Locate the cell with the specified text and output its [x, y] center coordinate. 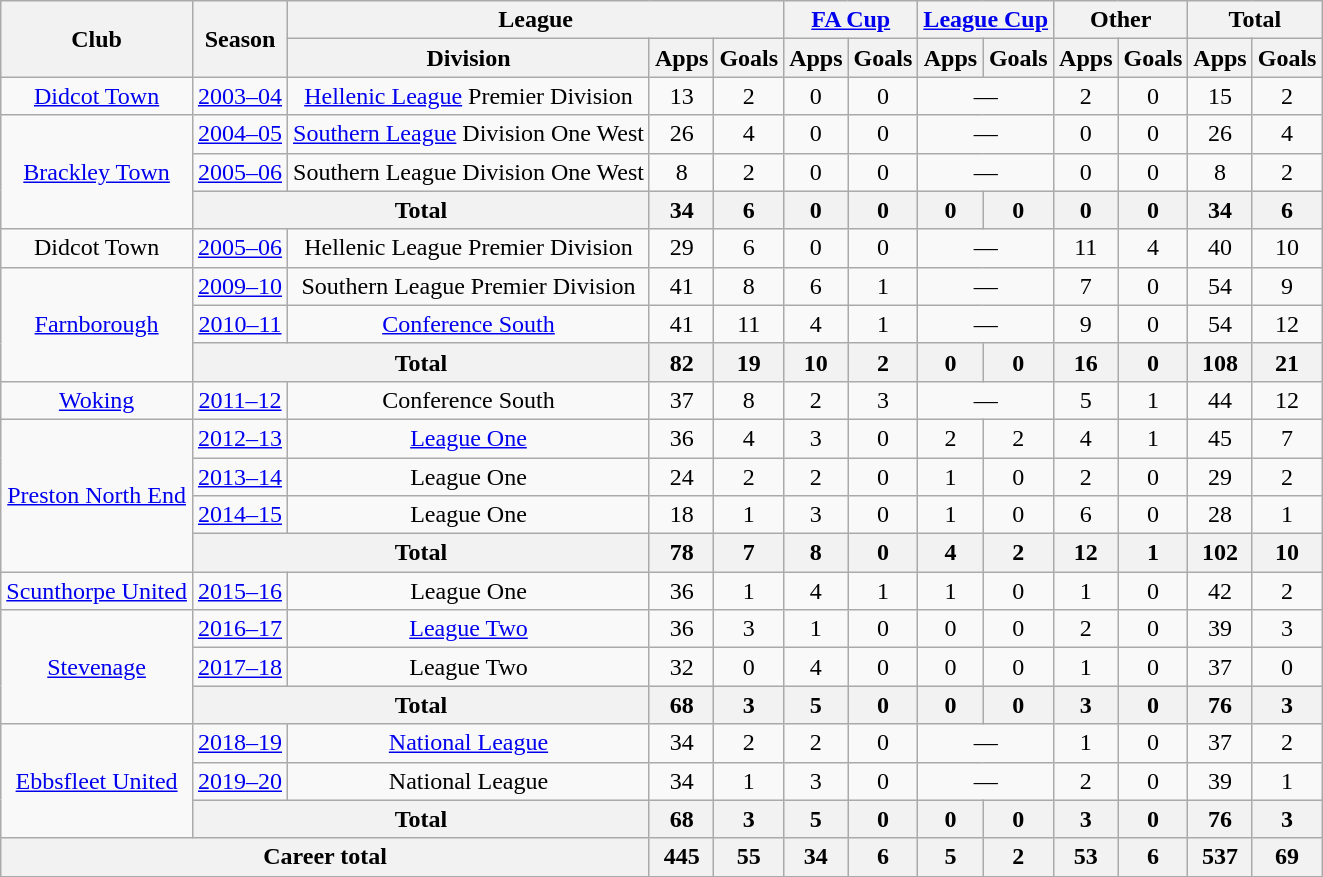
Season [240, 39]
League Cup [986, 20]
2004–05 [240, 134]
15 [1220, 96]
32 [681, 667]
24 [681, 477]
82 [681, 362]
18 [681, 515]
2003–04 [240, 96]
44 [1220, 400]
League [536, 20]
Stevenage [97, 667]
Division [469, 58]
53 [1086, 857]
55 [749, 857]
Farnborough [97, 324]
2011–12 [240, 400]
21 [1287, 362]
FA Cup [851, 20]
45 [1220, 438]
2017–18 [240, 667]
Preston North End [97, 495]
40 [1220, 248]
69 [1287, 857]
102 [1220, 553]
16 [1086, 362]
Scunthorpe United [97, 591]
Brackley Town [97, 172]
28 [1220, 515]
2013–14 [240, 477]
13 [681, 96]
2015–16 [240, 591]
445 [681, 857]
Southern League Premier Division [469, 286]
537 [1220, 857]
Career total [326, 857]
Other [1121, 20]
Club [97, 39]
2010–11 [240, 324]
108 [1220, 362]
2014–15 [240, 515]
78 [681, 553]
2019–20 [240, 781]
2016–17 [240, 629]
2018–19 [240, 743]
2009–10 [240, 286]
19 [749, 362]
42 [1220, 591]
Woking [97, 400]
Ebbsfleet United [97, 781]
2012–13 [240, 438]
